Search for the cell housing the specified text and yield its (X, Y) center coordinate. 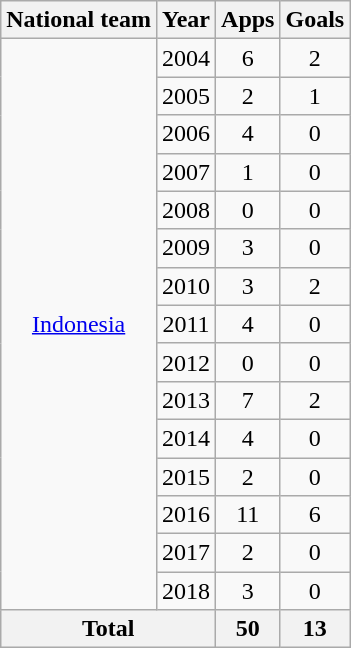
2017 (186, 553)
Goals (315, 20)
Indonesia (79, 324)
2010 (186, 286)
2005 (186, 96)
2007 (186, 172)
50 (248, 629)
2004 (186, 58)
2012 (186, 362)
13 (315, 629)
2011 (186, 324)
2015 (186, 477)
National team (79, 20)
2018 (186, 591)
7 (248, 400)
2014 (186, 438)
2013 (186, 400)
2016 (186, 515)
11 (248, 515)
2006 (186, 134)
2009 (186, 248)
Apps (248, 20)
Total (108, 629)
2008 (186, 210)
Year (186, 20)
